Identify which cell holds the provided text, then report its (x, y) central coordinate. 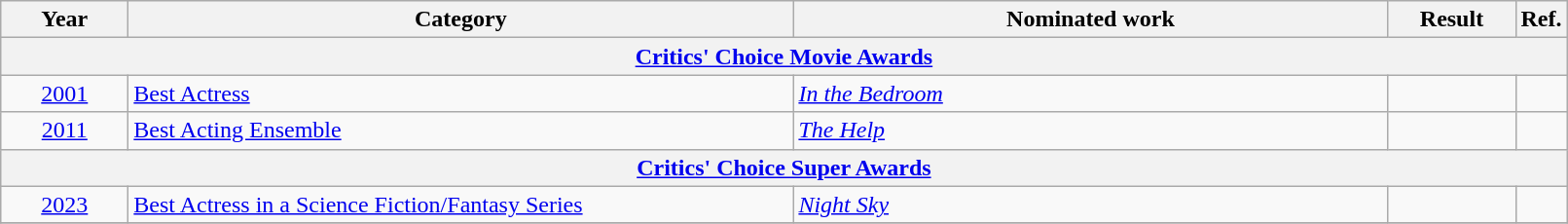
Best Actress in a Science Fiction/Fantasy Series (461, 205)
Critics' Choice Super Awards (784, 168)
In the Bedroom (1090, 93)
The Help (1090, 131)
Night Sky (1090, 205)
2023 (64, 205)
Year (64, 19)
2011 (64, 131)
Best Actress (461, 93)
Result (1452, 19)
Best Acting Ensemble (461, 131)
Category (461, 19)
Nominated work (1090, 19)
Critics' Choice Movie Awards (784, 56)
Ref. (1542, 19)
2001 (64, 93)
